Locate the cell with the specified text and output its (x, y) center coordinate. 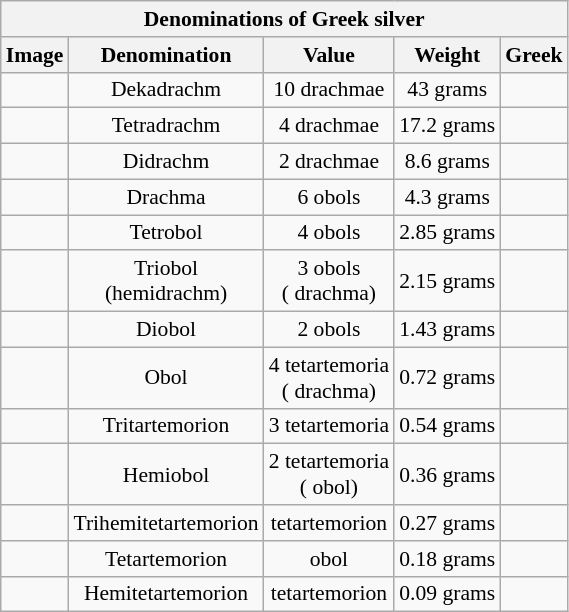
4.3 grams (447, 197)
Trihemitetartemorion (166, 523)
0.09 grams (447, 594)
1.43 grams (447, 330)
2 obols (330, 330)
Tetartemorion (166, 559)
Triobol(hemidrachm) (166, 282)
Tetrobol (166, 233)
obol (330, 559)
Hemiobol (166, 474)
0.27 grams (447, 523)
Tetradrachm (166, 126)
2 tetartemoria( obol) (330, 474)
Denomination (166, 55)
Value (330, 55)
Image (35, 55)
Drachma (166, 197)
8.6 grams (447, 162)
2.15 grams (447, 282)
Diobol (166, 330)
Tritartemorion (166, 426)
10 drachmae (330, 90)
0.36 grams (447, 474)
2.85 grams (447, 233)
6 obols (330, 197)
0.18 grams (447, 559)
Greek (534, 55)
2 drachmae (330, 162)
3 obols( drachma) (330, 282)
3 tetartemoria (330, 426)
Hemitetartemorion (166, 594)
Obol (166, 378)
4 tetartemoria( drachma) (330, 378)
43 grams (447, 90)
Denominations of Greek silver (284, 19)
Didrachm (166, 162)
0.54 grams (447, 426)
Weight (447, 55)
17.2 grams (447, 126)
Dekadrachm (166, 90)
4 drachmae (330, 126)
0.72 grams (447, 378)
4 obols (330, 233)
